Detect which cell encompasses the target text, then output its (X, Y) center coordinate. 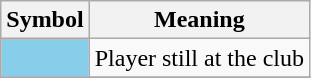
Player still at the club (199, 58)
Meaning (199, 20)
Symbol (45, 20)
